Search for the cell housing the specified text and yield its (x, y) center coordinate. 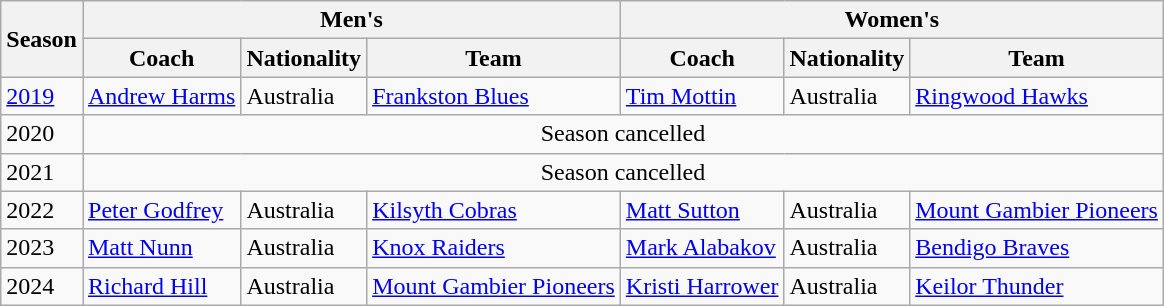
Keilor Thunder (1037, 286)
Richard Hill (161, 286)
Ringwood Hawks (1037, 96)
Andrew Harms (161, 96)
Men's (351, 20)
Frankston Blues (494, 96)
2024 (42, 286)
Bendigo Braves (1037, 248)
Matt Nunn (161, 248)
Kristi Harrower (702, 286)
2022 (42, 210)
Knox Raiders (494, 248)
Peter Godfrey (161, 210)
2020 (42, 134)
Women's (892, 20)
2019 (42, 96)
Tim Mottin (702, 96)
Matt Sutton (702, 210)
Mark Alabakov (702, 248)
Kilsyth Cobras (494, 210)
2021 (42, 172)
Season (42, 39)
2023 (42, 248)
